Pinpoint the cell where the given text exists, returning its (x, y) midpoint coordinate. 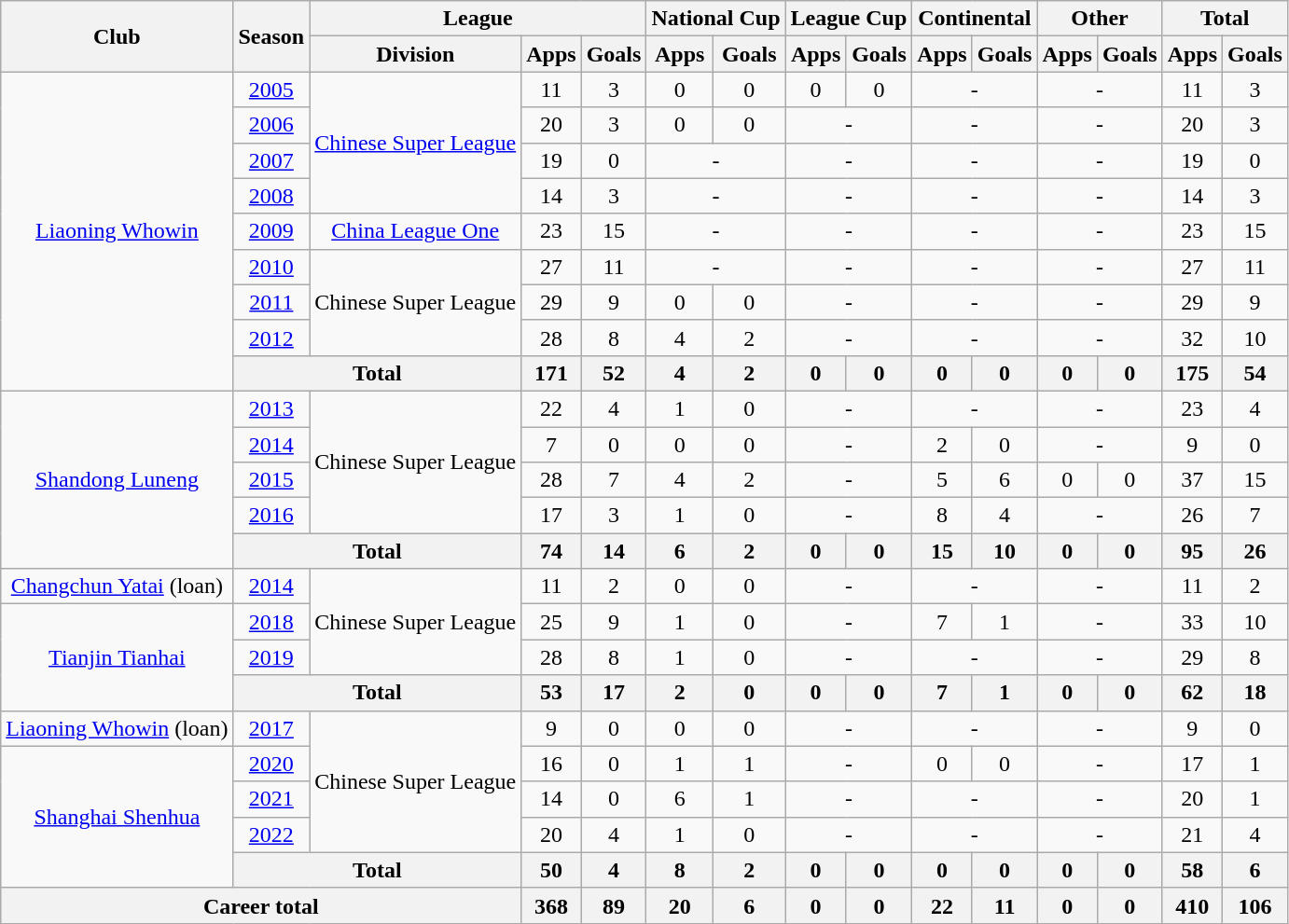
2007 (271, 160)
50 (551, 870)
175 (1192, 373)
2022 (271, 834)
2010 (271, 267)
League (478, 19)
League Cup (849, 19)
21 (1192, 834)
Liaoning Whowin (loan) (118, 728)
Liaoning Whowin (118, 231)
2018 (271, 622)
74 (551, 551)
Shanghai Shenhua (118, 817)
52 (614, 373)
37 (1192, 480)
Season (271, 36)
Club (118, 36)
2005 (271, 90)
95 (1192, 551)
2009 (271, 231)
16 (551, 764)
2016 (271, 516)
2017 (271, 728)
Shandong Luneng (118, 479)
89 (614, 905)
2021 (271, 799)
106 (1255, 905)
54 (1255, 373)
2012 (271, 338)
2008 (271, 196)
Career total (261, 905)
National Cup (716, 19)
2013 (271, 408)
410 (1192, 905)
2020 (271, 764)
2015 (271, 480)
China League One (416, 231)
18 (1255, 693)
171 (551, 373)
33 (1192, 622)
Division (416, 54)
58 (1192, 870)
Other (1100, 19)
32 (1192, 338)
Changchun Yatai (loan) (118, 586)
2011 (271, 302)
25 (551, 622)
62 (1192, 693)
368 (551, 905)
53 (551, 693)
Continental (975, 19)
Tianjin Tianhai (118, 657)
5 (942, 480)
2006 (271, 125)
2019 (271, 657)
